For the text-containing cell, return its midpoint in [x, y] coordinate format. 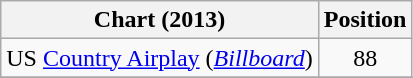
US Country Airplay (Billboard) [160, 58]
Chart (2013) [160, 20]
Position [365, 20]
88 [365, 58]
